Detect which cell encompasses the target text, then output its [x, y] center coordinate. 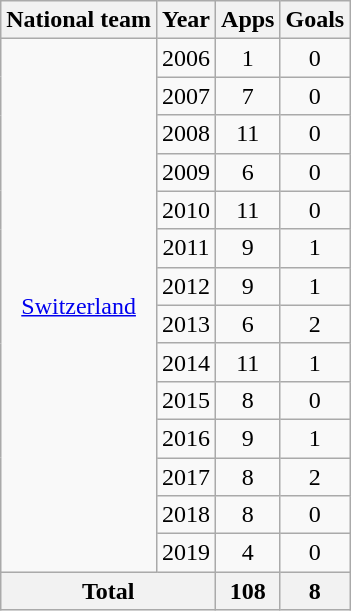
Apps [248, 20]
2006 [186, 58]
2011 [186, 248]
Total [108, 591]
2013 [186, 324]
2008 [186, 134]
2012 [186, 286]
2019 [186, 553]
Goals [315, 20]
2014 [186, 362]
2016 [186, 438]
National team [79, 20]
Year [186, 20]
2010 [186, 210]
2017 [186, 477]
2007 [186, 96]
Switzerland [79, 306]
108 [248, 591]
4 [248, 553]
2009 [186, 172]
2015 [186, 400]
7 [248, 96]
2018 [186, 515]
